Provide the (x, y) coordinate of the cell's center where the given text is located.  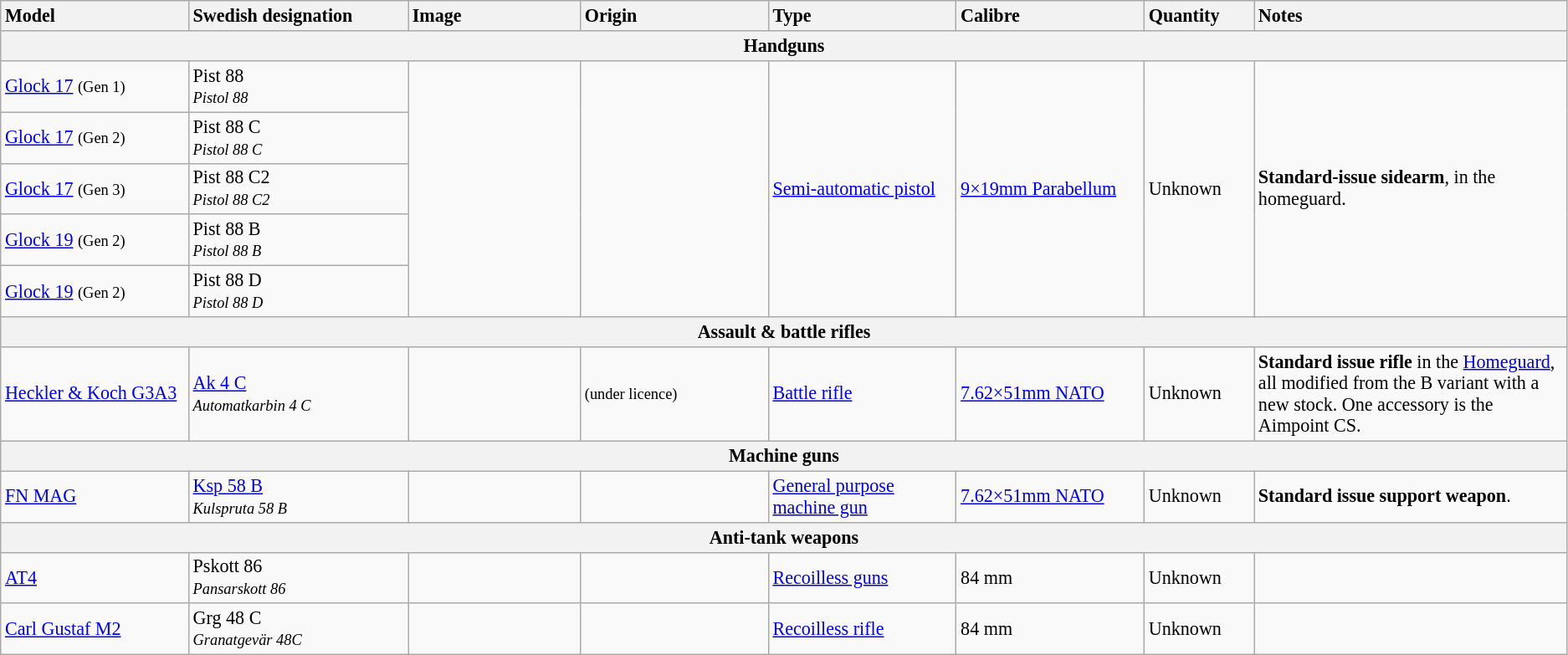
Quantity (1200, 15)
Origin (674, 15)
Heckler & Koch G3A3 (95, 393)
Ak 4 CAutomatkarbin 4 C (298, 393)
General purpose machine gun (862, 497)
Recoilless guns (862, 577)
Standard-issue sidearm, in the homeguard. (1411, 189)
Model (95, 15)
Anti-tank weapons (784, 537)
Grg 48 CGranatgevär 48C (298, 629)
Pist 88 C2Pistol 88 C2 (298, 189)
Glock 17 (Gen 2) (95, 137)
9×19mm Parabellum (1051, 189)
Pist 88 BPistol 88 B (298, 239)
Swedish designation (298, 15)
Ksp 58 BKulspruta 58 B (298, 497)
Standard issue support weapon. (1411, 497)
Pskott 86Pansarskott 86 (298, 577)
Calibre (1051, 15)
Standard issue rifle in the Homeguard, all modified from the B variant with a new stock. One accessory is the Aimpoint CS. (1411, 393)
Type (862, 15)
AT4 (95, 577)
Carl Gustaf M2 (95, 629)
Notes (1411, 15)
Recoilless rifle (862, 629)
Assault & battle rifles (784, 332)
FN MAG (95, 497)
Image (494, 15)
Pist 88 CPistol 88 C (298, 137)
Handguns (784, 45)
Machine guns (784, 456)
Pist 88 DPistol 88 D (298, 291)
Glock 17 (Gen 3) (95, 189)
Semi-automatic pistol (862, 189)
Glock 17 (Gen 1) (95, 85)
Pist 88Pistol 88 (298, 85)
(under licence) (674, 393)
Battle rifle (862, 393)
